Extract the [x, y] coordinate from the center of the cell holding the provided text.  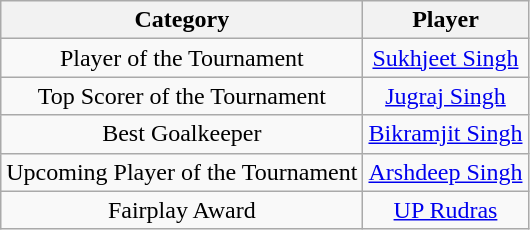
Player [446, 20]
Bikramjit Singh [446, 134]
Best Goalkeeper [182, 134]
Category [182, 20]
Upcoming Player of the Tournament [182, 172]
Top Scorer of the Tournament [182, 96]
Sukhjeet Singh [446, 58]
Player of the Tournament [182, 58]
UP Rudras [446, 210]
Fairplay Award [182, 210]
Jugraj Singh [446, 96]
Arshdeep Singh [446, 172]
